Find where the given text appears and provide that cell's center as (x, y) coordinate. 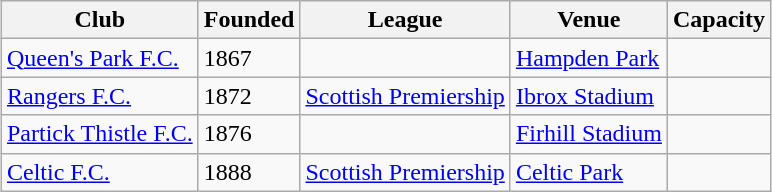
1872 (249, 96)
Partick Thistle F.C. (100, 134)
Ibrox Stadium (588, 96)
Club (100, 20)
Founded (249, 20)
Rangers F.C. (100, 96)
League (405, 20)
Queen's Park F.C. (100, 58)
Capacity (718, 20)
Hampden Park (588, 58)
Celtic F.C. (100, 172)
1876 (249, 134)
Venue (588, 20)
Firhill Stadium (588, 134)
Celtic Park (588, 172)
1867 (249, 58)
1888 (249, 172)
